For the text-containing cell, return its midpoint in (x, y) coordinate format. 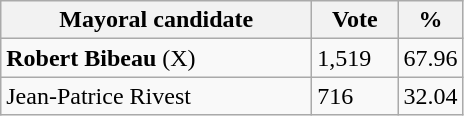
Vote (355, 20)
32.04 (430, 96)
Jean-Patrice Rivest (156, 96)
Mayoral candidate (156, 20)
% (430, 20)
Robert Bibeau (X) (156, 58)
716 (355, 96)
1,519 (355, 58)
67.96 (430, 58)
